Extract the (X, Y) coordinate from the center of the cell holding the provided text.  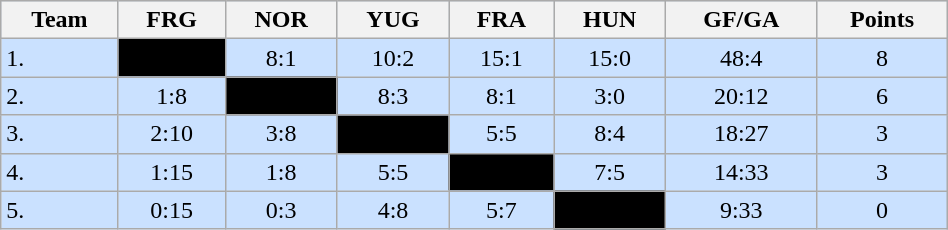
20:12 (742, 96)
15:0 (610, 58)
8:3 (393, 96)
3. (60, 134)
GF/GA (742, 20)
3:0 (610, 96)
FRG (172, 20)
FRA (502, 20)
HUN (610, 20)
6 (882, 96)
NOR (281, 20)
0 (882, 210)
Points (882, 20)
48:4 (742, 58)
18:27 (742, 134)
3:8 (281, 134)
8 (882, 58)
0:15 (172, 210)
8:4 (610, 134)
14:33 (742, 172)
7:5 (610, 172)
1. (60, 58)
4:8 (393, 210)
10:2 (393, 58)
1:15 (172, 172)
9:33 (742, 210)
15:1 (502, 58)
YUG (393, 20)
5. (60, 210)
Team (60, 20)
2:10 (172, 134)
2. (60, 96)
0:3 (281, 210)
5:7 (502, 210)
4. (60, 172)
